Extract the (x, y) coordinate from the center of the cell holding the provided text.  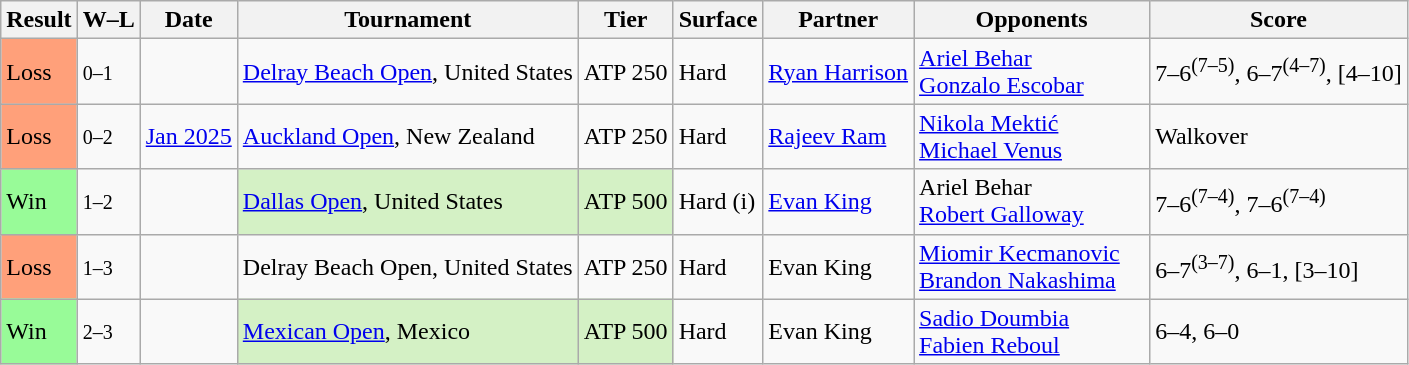
Result (39, 20)
Jan 2025 (188, 136)
Nikola Mektić Michael Venus (1032, 136)
7–6(7–4), 7–6(7–4) (1279, 202)
Ariel Behar Robert Galloway (1032, 202)
Mexican Open, Mexico (408, 332)
Opponents (1032, 20)
Rajeev Ram (838, 136)
1–3 (108, 266)
Score (1279, 20)
2–3 (108, 332)
W–L (108, 20)
Hard (i) (718, 202)
Surface (718, 20)
Ariel Behar Gonzalo Escobar (1032, 72)
6–7(3–7), 6–1, [3–10] (1279, 266)
Walkover (1279, 136)
0–1 (108, 72)
Dallas Open, United States (408, 202)
1–2 (108, 202)
Sadio Doumbia Fabien Reboul (1032, 332)
7–6(7–5), 6–7(4–7), [4–10] (1279, 72)
Partner (838, 20)
Miomir Kecmanovic Brandon Nakashima (1032, 266)
6–4, 6–0 (1279, 332)
Date (188, 20)
Ryan Harrison (838, 72)
Tier (626, 20)
Tournament (408, 20)
0–2 (108, 136)
Auckland Open, New Zealand (408, 136)
